For the text-containing cell, return its midpoint in (x, y) coordinate format. 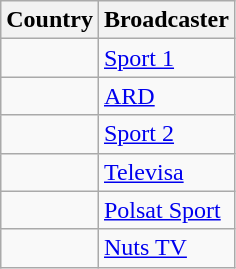
Country (50, 20)
Nuts TV (166, 248)
Sport 1 (166, 58)
Sport 2 (166, 134)
Polsat Sport (166, 210)
Broadcaster (166, 20)
ARD (166, 96)
Televisa (166, 172)
